Provide the [X, Y] coordinate of the cell's center where the given text is located.  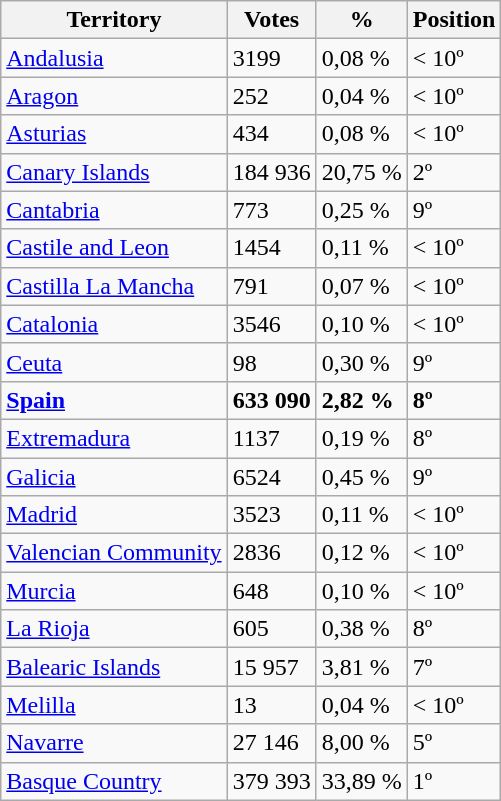
27 146 [272, 743]
0,12 % [362, 553]
Balearic Islands [114, 667]
0,19 % [362, 438]
Castile and Leon [114, 248]
La Rioja [114, 629]
1º [454, 781]
2836 [272, 553]
Galicia [114, 477]
0,25 % [362, 210]
605 [272, 629]
20,75 % [362, 172]
0,30 % [362, 362]
3523 [272, 515]
33,89 % [362, 781]
Canary Islands [114, 172]
2º [454, 172]
Cantabria [114, 210]
Spain [114, 400]
Territory [114, 20]
Navarre [114, 743]
Basque Country [114, 781]
Murcia [114, 591]
Melilla [114, 705]
15 957 [272, 667]
Castilla La Mancha [114, 286]
Ceuta [114, 362]
% [362, 20]
0,38 % [362, 629]
Votes [272, 20]
7º [454, 667]
Catalonia [114, 324]
648 [272, 591]
6524 [272, 477]
773 [272, 210]
1454 [272, 248]
434 [272, 134]
Extremadura [114, 438]
184 936 [272, 172]
98 [272, 362]
Position [454, 20]
252 [272, 96]
2,82 % [362, 400]
3546 [272, 324]
379 393 [272, 781]
Madrid [114, 515]
Andalusia [114, 58]
3,81 % [362, 667]
13 [272, 705]
0,07 % [362, 286]
Valencian Community [114, 553]
3199 [272, 58]
Aragon [114, 96]
633 090 [272, 400]
5º [454, 743]
8,00 % [362, 743]
791 [272, 286]
1137 [272, 438]
Asturias [114, 134]
0,45 % [362, 477]
